From the cell containing the given text, extract its center point as [x, y] coordinate. 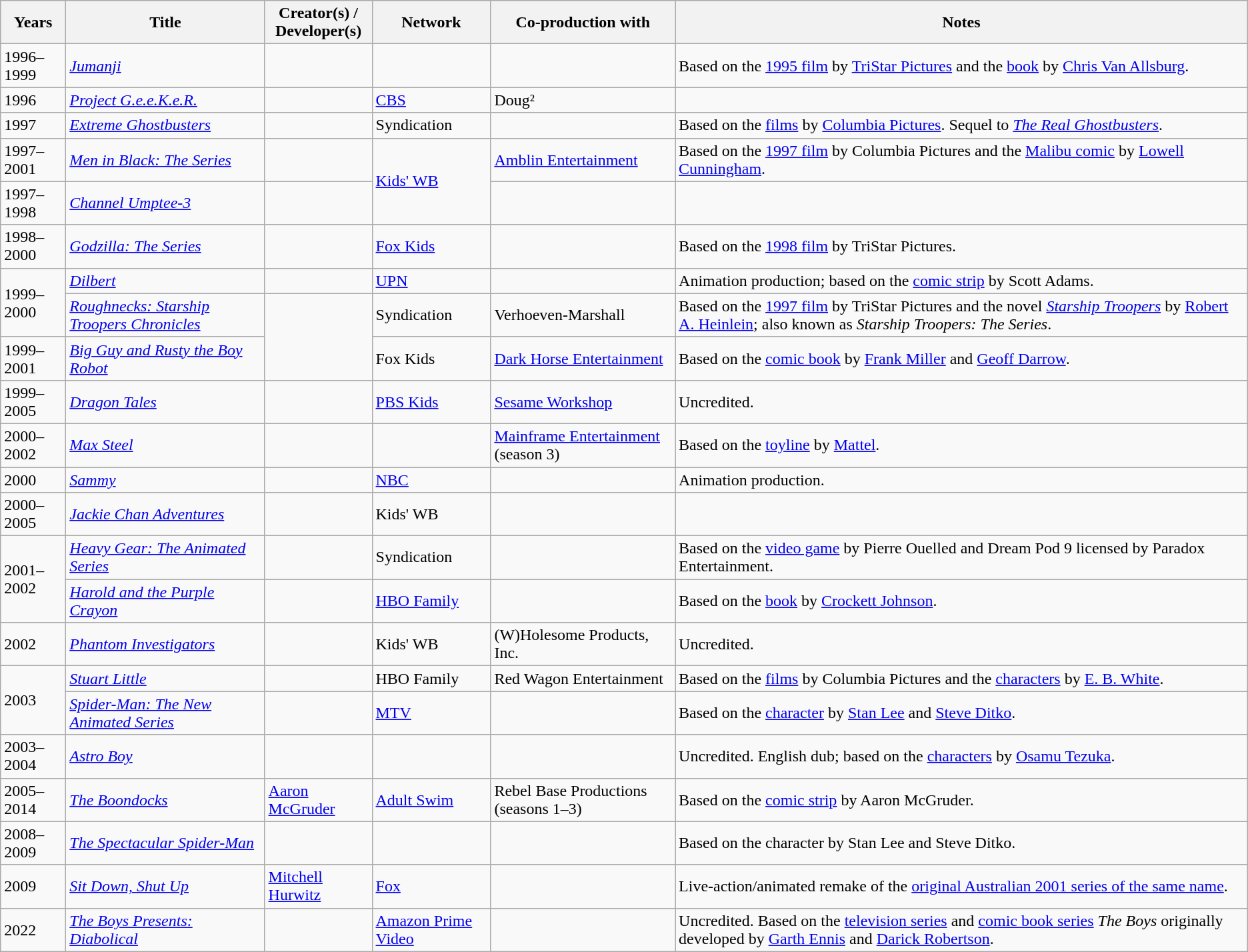
Sit Down, Shut Up [165, 887]
Astro Boy [165, 756]
1998–2000 [33, 247]
Red Wagon Entertainment [583, 679]
1996–1999 [33, 65]
Phantom Investigators [165, 644]
Heavy Gear: The Animated Series [165, 557]
1997–2001 [33, 160]
2008–2009 [33, 843]
Fox [431, 887]
Sammy [165, 479]
Dilbert [165, 281]
The Spectacular Spider-Man [165, 843]
Stuart Little [165, 679]
Big Guy and Rusty the Boy Robot [165, 359]
Extreme Ghostbusters [165, 125]
2009 [33, 887]
Godzilla: The Series [165, 247]
Network [431, 23]
Uncredited. Based on the television series and comic book series The Boys originally developed by Garth Ennis and Darick Robertson. [961, 929]
Roughnecks: Starship Troopers Chronicles [165, 315]
Amblin Entertainment [583, 160]
Mitchell Hurwitz [319, 887]
Live-action/animated remake of the original Australian 2001 series of the same name. [961, 887]
2003 [33, 700]
2005–2014 [33, 800]
Based on the 1995 film by TriStar Pictures and the book by Chris Van Allsburg. [961, 65]
Based on the comic book by Frank Miller and Geoff Darrow. [961, 359]
Spider-Man: The New Animated Series [165, 713]
Max Steel [165, 445]
UPN [431, 281]
Based on the 1997 film by Columbia Pictures and the Malibu comic by Lowell Cunningham. [961, 160]
2022 [33, 929]
Creator(s) /Developer(s) [319, 23]
Years [33, 23]
Mainframe Entertainment (season 3) [583, 445]
Men in Black: The Series [165, 160]
2000–2005 [33, 515]
MTV [431, 713]
(W)Holesome Products, Inc. [583, 644]
Uncredited. English dub; based on the characters by Osamu Tezuka. [961, 756]
Project G.e.e.K.e.R. [165, 100]
Amazon Prime Video [431, 929]
PBS Kids [431, 401]
1999–2005 [33, 401]
Animation production. [961, 479]
NBC [431, 479]
Based on the films by Columbia Pictures and the characters by E. B. White. [961, 679]
Verhoeven-Marshall [583, 315]
1997 [33, 125]
Jackie Chan Adventures [165, 515]
The Boondocks [165, 800]
Doug² [583, 100]
1999–2001 [33, 359]
Rebel Base Productions (seasons 1–3) [583, 800]
Based on the book by Crockett Johnson. [961, 601]
Dragon Tales [165, 401]
Based on the comic strip by Aaron McGruder. [961, 800]
2000 [33, 479]
1996 [33, 100]
Based on the 1998 film by TriStar Pictures. [961, 247]
Dark Horse Entertainment [583, 359]
Based on the 1997 film by TriStar Pictures and the novel Starship Troopers by Robert A. Heinlein; also known as Starship Troopers: The Series. [961, 315]
Based on the video game by Pierre Ouelled and Dream Pod 9 licensed by Paradox Entertainment. [961, 557]
Adult Swim [431, 800]
Notes [961, 23]
CBS [431, 100]
1999–2000 [33, 303]
Harold and the Purple Crayon [165, 601]
The Boys Presents: Diabolical [165, 929]
Co-production with [583, 23]
2002 [33, 644]
2001–2002 [33, 579]
Based on the toyline by Mattel. [961, 445]
Aaron McGruder [319, 800]
Channel Umptee-3 [165, 203]
Animation production; based on the comic strip by Scott Adams. [961, 281]
Based on the films by Columbia Pictures. Sequel to The Real Ghostbusters. [961, 125]
Sesame Workshop [583, 401]
Jumanji [165, 65]
2003–2004 [33, 756]
Title [165, 23]
1997–1998 [33, 203]
2000–2002 [33, 445]
